From the cell containing the given text, extract its center point as (x, y) coordinate. 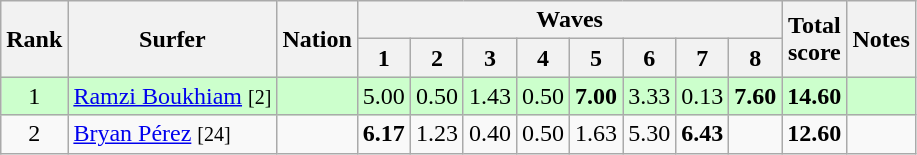
14.60 (814, 96)
Notes (881, 39)
1.43 (490, 96)
4 (542, 58)
0.13 (702, 96)
Bryan Pérez [24] (172, 134)
Nation (317, 39)
Ramzi Boukhiam [2] (172, 96)
Waves (569, 20)
1.23 (436, 134)
1.63 (596, 134)
Totalscore (814, 39)
Rank (34, 39)
7 (702, 58)
6.17 (384, 134)
5 (596, 58)
6.43 (702, 134)
7.60 (756, 96)
3.33 (650, 96)
8 (756, 58)
5.00 (384, 96)
3 (490, 58)
12.60 (814, 134)
Surfer (172, 39)
0.40 (490, 134)
6 (650, 58)
5.30 (650, 134)
7.00 (596, 96)
